Capture the cell that displays the provided text and extract its [X, Y] central coordinate. 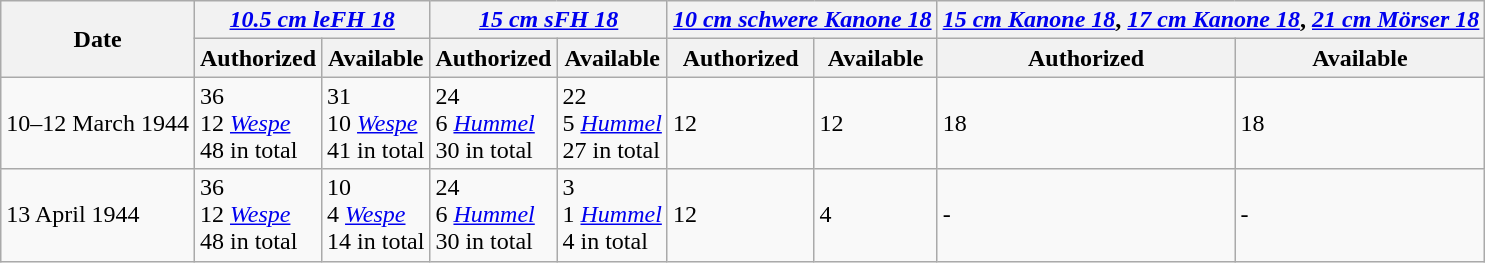
15 cm sFH 18 [548, 20]
4 [876, 215]
31 Hummel4 in total [612, 215]
3110 Wespe41 in total [376, 123]
225 Hummel27 in total [612, 123]
10.5 cm leFH 18 [312, 20]
15 cm Kanone 18, 17 cm Kanone 18, 21 cm Mörser 18 [1211, 20]
10 cm schwere Kanone 18 [802, 20]
104 Wespe14 in total [376, 215]
13 April 1944 [98, 215]
10–12 March 1944 [98, 123]
Date [98, 39]
